Find where the given text appears and provide that cell's center as (X, Y) coordinate. 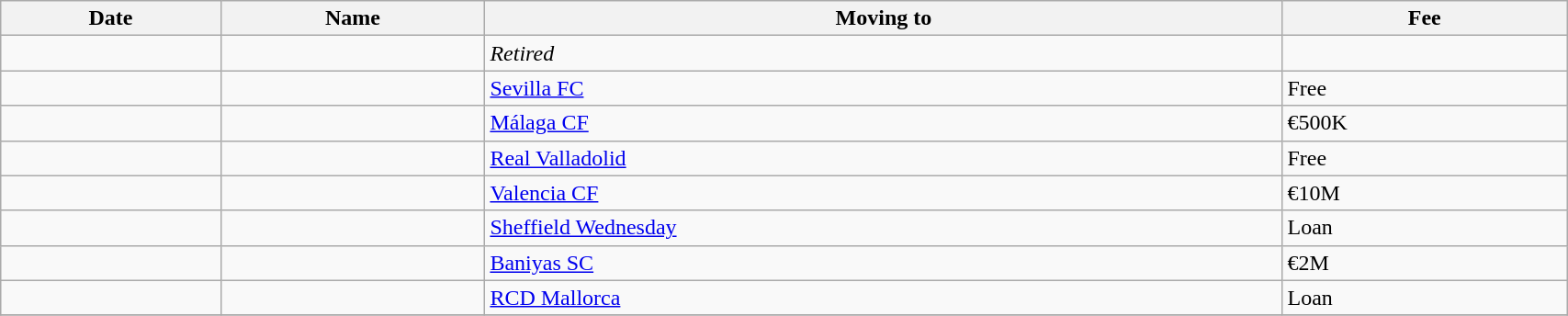
Sheffield Wednesday (884, 228)
Málaga CF (884, 123)
RCD Mallorca (884, 298)
Sevilla FC (884, 88)
€500K (1425, 123)
€10M (1425, 193)
Real Valladolid (884, 158)
Date (110, 18)
€2M (1425, 263)
Moving to (884, 18)
Baniyas SC (884, 263)
Retired (884, 53)
Name (353, 18)
Valencia CF (884, 193)
Fee (1425, 18)
